Pinpoint the cell where the given text exists, returning its (X, Y) midpoint coordinate. 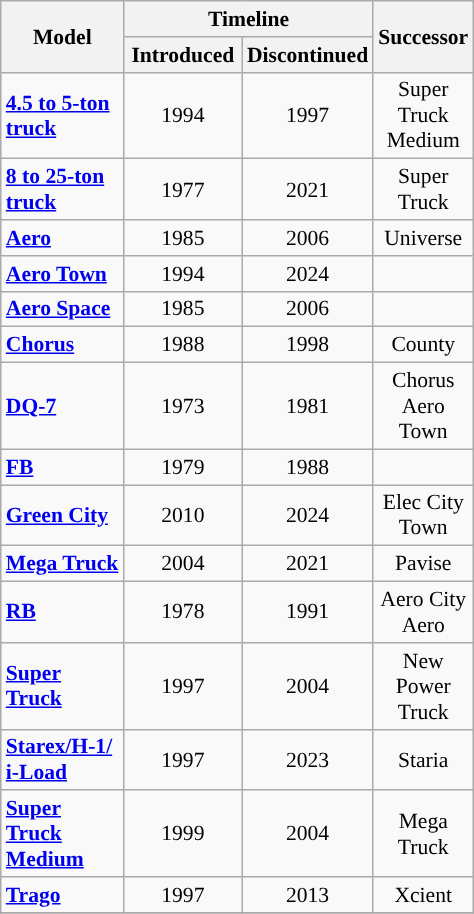
2013 (308, 895)
1979 (183, 467)
ChorusAero Town (423, 406)
County (423, 345)
2023 (308, 760)
1973 (183, 406)
DQ-7 (62, 406)
FB (62, 467)
Successor (423, 36)
Aero Space (62, 309)
Green City (62, 516)
1998 (308, 345)
Discontinued (308, 55)
Model (62, 36)
1977 (183, 190)
RB (62, 612)
Introduced (183, 55)
Staria (423, 760)
Trago (62, 895)
Pavise (423, 564)
Xcient (423, 895)
Chorus (62, 345)
Aero Town (62, 274)
Aero (62, 238)
1978 (183, 612)
1999 (183, 834)
Starex/H-1/i-Load (62, 760)
4.5 to 5-ton truck (62, 116)
2010 (183, 516)
New Power Truck (423, 686)
1981 (308, 406)
Universe (423, 238)
1991 (308, 612)
8 to 25-ton truck (62, 190)
Aero CityAero (423, 612)
Elec City Town (423, 516)
Timeline (248, 19)
